Extract the [x, y] coordinate from the center of the cell holding the provided text.  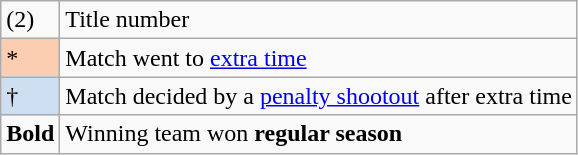
(2) [30, 20]
† [30, 96]
* [30, 58]
Title number [319, 20]
Match went to extra time [319, 58]
Match decided by a penalty shootout after extra time [319, 96]
Winning team won regular season [319, 134]
Bold [30, 134]
